For the text-containing cell, return its midpoint in [x, y] coordinate format. 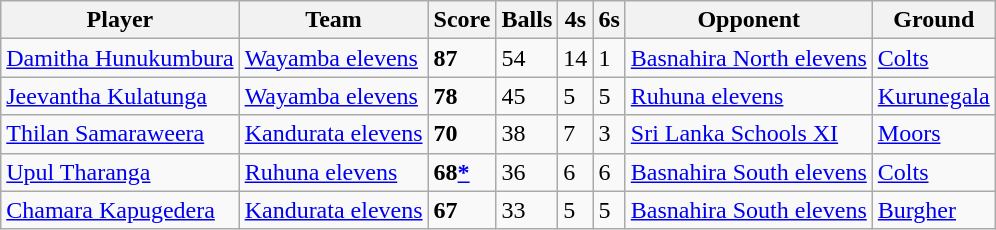
Moors [934, 134]
Damitha Hunukumbura [120, 58]
54 [527, 58]
Sri Lanka Schools XI [748, 134]
Chamara Kapugedera [120, 210]
78 [462, 96]
Jeevantha Kulatunga [120, 96]
67 [462, 210]
Thilan Samaraweera [120, 134]
Upul Tharanga [120, 172]
1 [609, 58]
36 [527, 172]
33 [527, 210]
Ground [934, 20]
Basnahira North elevens [748, 58]
Kurunegala [934, 96]
Score [462, 20]
6s [609, 20]
45 [527, 96]
Burgher [934, 210]
3 [609, 134]
68* [462, 172]
14 [576, 58]
Balls [527, 20]
4s [576, 20]
70 [462, 134]
Player [120, 20]
Opponent [748, 20]
38 [527, 134]
87 [462, 58]
Team [334, 20]
7 [576, 134]
